Locate the cell with the specified text and output its [x, y] center coordinate. 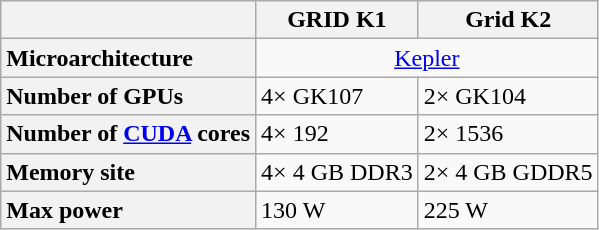
4× 4 GB DDR3 [338, 172]
GRID K1 [338, 20]
4× GK107 [338, 96]
Number of GPUs [128, 96]
Grid K2 [508, 20]
Microarchitecture [128, 58]
Kepler [428, 58]
4× 192 [338, 134]
Number of CUDA cores [128, 134]
Max power [128, 210]
225 W [508, 210]
Memory site [128, 172]
2× GK104 [508, 96]
130 W [338, 210]
2× 4 GB GDDR5 [508, 172]
2× 1536 [508, 134]
